Extract the [X, Y] coordinate from the center of the cell holding the provided text.  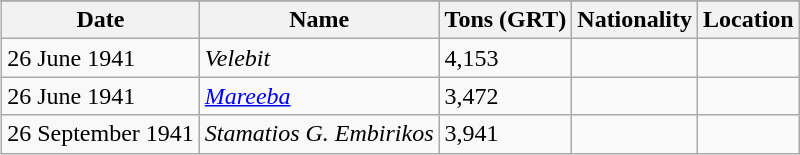
3,941 [506, 134]
3,472 [506, 96]
Name [319, 20]
Location [749, 20]
Mareeba [319, 96]
Tons (GRT) [506, 20]
Stamatios G. Embirikos [319, 134]
Nationality [635, 20]
Velebit [319, 58]
Date [101, 20]
4,153 [506, 58]
26 September 1941 [101, 134]
